Return (X, Y) of the center of cell containing provided text 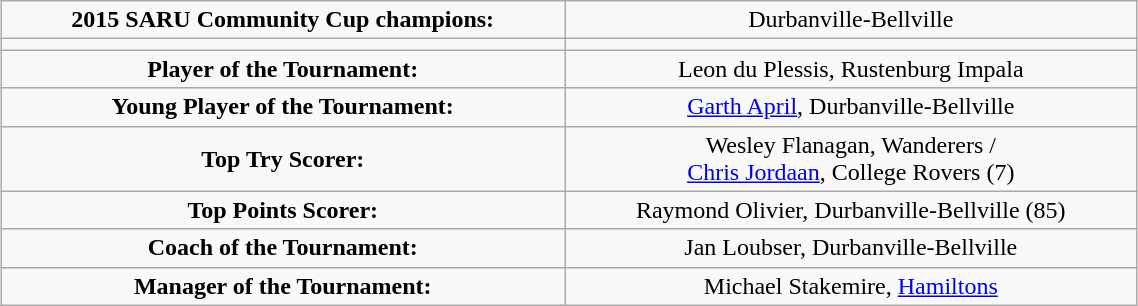
Young Player of the Tournament: (283, 107)
Leon du Plessis, Rustenburg Impala (852, 69)
Durbanville-Bellville (852, 20)
Top Points Scorer: (283, 210)
Coach of the Tournament: (283, 248)
Wesley Flanagan, Wanderers / Chris Jordaan, College Rovers (7) (852, 158)
2015 SARU Community Cup champions: (283, 20)
Player of the Tournament: (283, 69)
Jan Loubser, Durbanville-Bellville (852, 248)
Raymond Olivier, Durbanville-Bellville (85) (852, 210)
Manager of the Tournament: (283, 286)
Top Try Scorer: (283, 158)
Garth April, Durbanville-Bellville (852, 107)
Michael Stakemire, Hamiltons (852, 286)
